Return the [x, y] coordinate for the center point of the cell that contains the specified text.  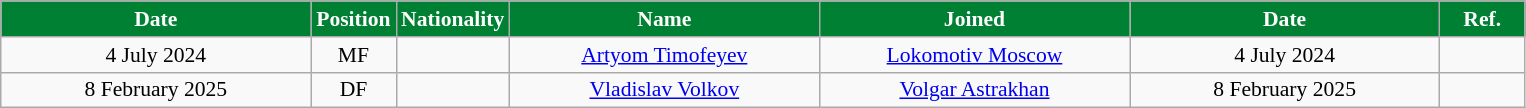
Position [354, 19]
Volgar Astrakhan [974, 90]
Lokomotiv Moscow [974, 55]
MF [354, 55]
Joined [974, 19]
Vladislav Volkov [664, 90]
Artyom Timofeyev [664, 55]
Ref. [1482, 19]
DF [354, 90]
Name [664, 19]
Nationality [452, 19]
